Scan for the cell matching the given text and deliver its [X, Y] coordinate at center. 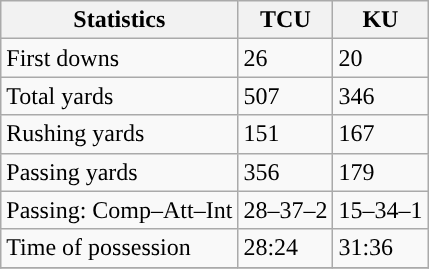
28:24 [286, 248]
Passing: Comp–Att–Int [120, 210]
151 [286, 134]
31:36 [380, 248]
Time of possession [120, 248]
26 [286, 58]
507 [286, 96]
TCU [286, 20]
179 [380, 172]
First downs [120, 58]
Passing yards [120, 172]
KU [380, 20]
Total yards [120, 96]
356 [286, 172]
15–34–1 [380, 210]
Statistics [120, 20]
346 [380, 96]
28–37–2 [286, 210]
167 [380, 134]
Rushing yards [120, 134]
20 [380, 58]
